Search for the cell housing the specified text and yield its (X, Y) center coordinate. 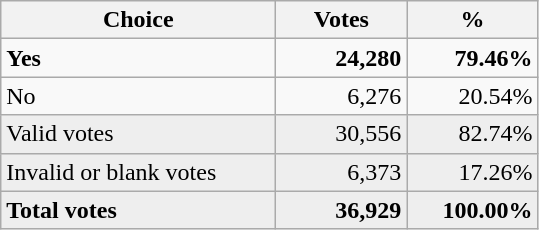
30,556 (342, 134)
Choice (138, 20)
79.46% (472, 58)
Invalid or blank votes (138, 172)
Total votes (138, 210)
Yes (138, 58)
36,929 (342, 210)
17.26% (472, 172)
% (472, 20)
Valid votes (138, 134)
20.54% (472, 96)
82.74% (472, 134)
6,373 (342, 172)
No (138, 96)
24,280 (342, 58)
Votes (342, 20)
6,276 (342, 96)
100.00% (472, 210)
